Determine the [X, Y] coordinate at the center of the cell enclosing the given text.  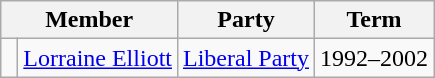
Term [374, 20]
Liberal Party [246, 58]
Party [246, 20]
Member [90, 20]
Lorraine Elliott [98, 58]
1992–2002 [374, 58]
